Identify which cell holds the provided text, then report its (x, y) central coordinate. 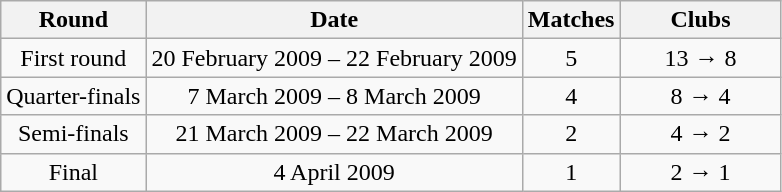
13 → 8 (700, 58)
1 (571, 172)
4 April 2009 (334, 172)
Matches (571, 20)
Round (74, 20)
8 → 4 (700, 96)
21 March 2009 – 22 March 2009 (334, 134)
2 (571, 134)
4 → 2 (700, 134)
2 → 1 (700, 172)
Semi-finals (74, 134)
Clubs (700, 20)
4 (571, 96)
7 March 2009 – 8 March 2009 (334, 96)
5 (571, 58)
Quarter-finals (74, 96)
20 February 2009 – 22 February 2009 (334, 58)
Date (334, 20)
Final (74, 172)
First round (74, 58)
